Locate the cell with the specified text and output its (X, Y) center coordinate. 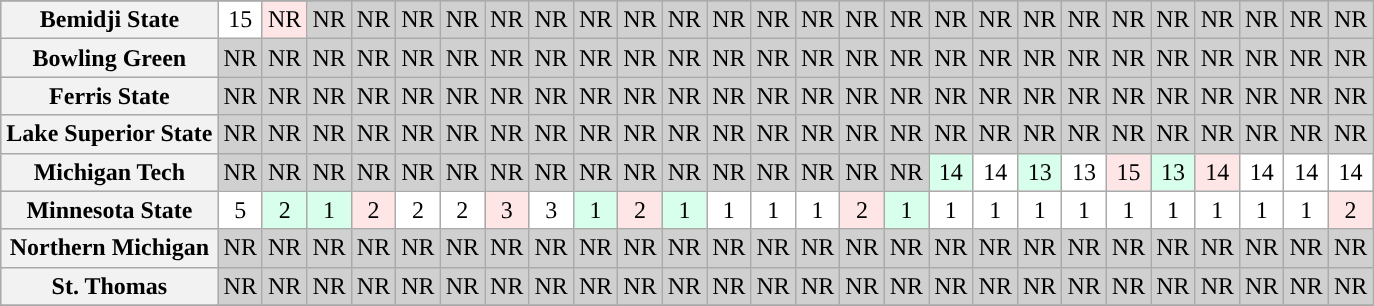
5 (240, 210)
Michigan Tech (110, 172)
Lake Superior State (110, 134)
Bowling Green (110, 58)
Bemidji State (110, 20)
Minnesota State (110, 210)
Northern Michigan (110, 248)
Ferris State (110, 96)
St. Thomas (110, 286)
